From the cell containing the given text, extract its center point as (X, Y) coordinate. 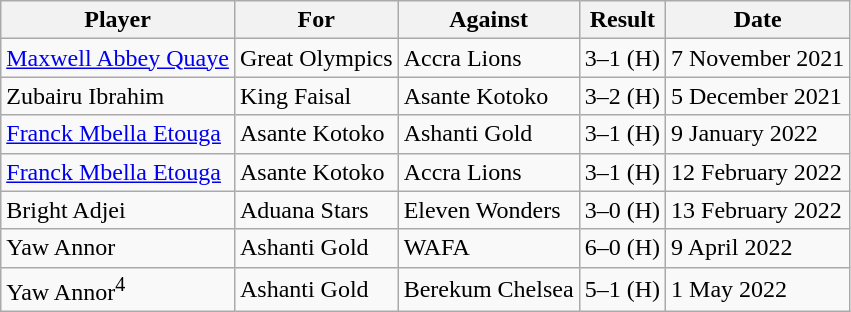
Result (622, 20)
Zubairu Ibrahim (118, 96)
WAFA (488, 248)
Great Olympics (316, 58)
5 December 2021 (758, 96)
3–0 (H) (622, 210)
6–0 (H) (622, 248)
Bright Adjei (118, 210)
For (316, 20)
9 January 2022 (758, 134)
7 November 2021 (758, 58)
King Faisal (316, 96)
Date (758, 20)
Eleven Wonders (488, 210)
9 April 2022 (758, 248)
Player (118, 20)
12 February 2022 (758, 172)
Aduana Stars (316, 210)
Against (488, 20)
Berekum Chelsea (488, 290)
Yaw Annor (118, 248)
Maxwell Abbey Quaye (118, 58)
Yaw Annor4 (118, 290)
13 February 2022 (758, 210)
1 May 2022 (758, 290)
3–2 (H) (622, 96)
5–1 (H) (622, 290)
